Detect which cell encompasses the target text, then output its [X, Y] center coordinate. 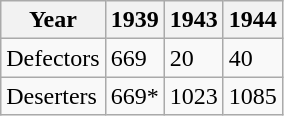
40 [252, 58]
1939 [134, 20]
1943 [194, 20]
1944 [252, 20]
Year [53, 20]
Defectors [53, 58]
Deserters [53, 96]
1085 [252, 96]
669 [134, 58]
20 [194, 58]
669* [134, 96]
1023 [194, 96]
